Identify which cell holds the provided text, then report its [x, y] central coordinate. 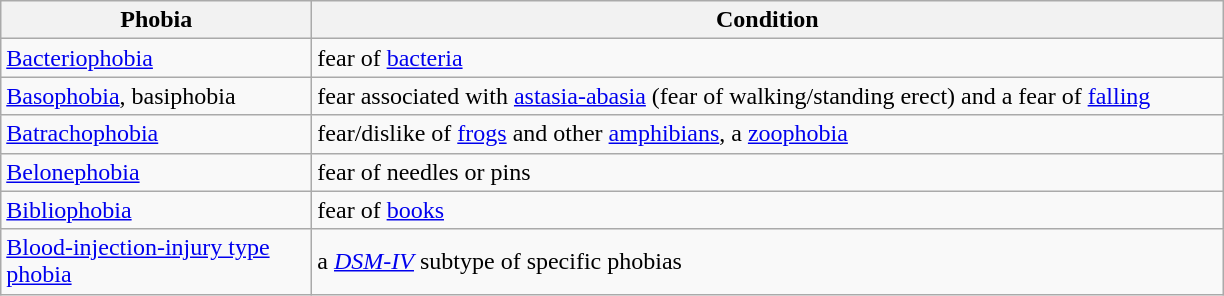
Belonephobia [156, 172]
fear of books [768, 210]
Phobia [156, 20]
Bacteriophobia [156, 58]
fear/dislike of frogs and other amphibians, a zoophobia [768, 134]
a DSM-IV subtype of specific phobias [768, 262]
fear of needles or pins [768, 172]
Blood-injection-injury type phobia [156, 262]
Batrachophobia [156, 134]
fear of bacteria [768, 58]
Basophobia, basiphobia [156, 96]
Bibliophobia [156, 210]
Condition [768, 20]
fear associated with astasia-abasia (fear of walking/standing erect) and a fear of falling [768, 96]
